Return [x, y] of the center of cell containing provided text 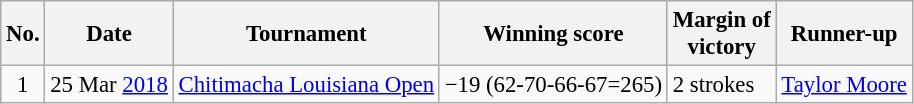
Chitimacha Louisiana Open [306, 85]
Date [109, 34]
2 strokes [722, 85]
Margin ofvictory [722, 34]
Taylor Moore [844, 85]
Winning score [553, 34]
25 Mar 2018 [109, 85]
No. [23, 34]
−19 (62-70-66-67=265) [553, 85]
Tournament [306, 34]
1 [23, 85]
Runner-up [844, 34]
